Output the [X, Y] coordinate of the center of the cell containing the given text.  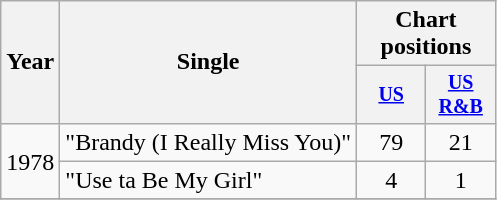
"Brandy (I Really Miss You)" [208, 142]
US [390, 94]
21 [460, 142]
4 [390, 180]
Single [208, 62]
Chart positions [426, 34]
1978 [30, 161]
1 [460, 180]
79 [390, 142]
Year [30, 62]
USR&B [460, 94]
"Use ta Be My Girl" [208, 180]
